Determine the [x, y] coordinate at the center of the cell enclosing the given text.  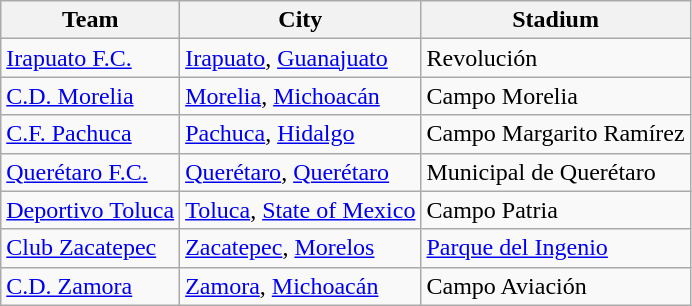
Irapuato, Guanajuato [300, 58]
C.D. Morelia [90, 96]
Campo Morelia [556, 96]
Campo Margarito Ramírez [556, 134]
C.D. Zamora [90, 286]
Revolución [556, 58]
Irapuato F.C. [90, 58]
C.F. Pachuca [90, 134]
Parque del Ingenio [556, 248]
Campo Aviación [556, 286]
Deportivo Toluca [90, 210]
Morelia, Michoacán [300, 96]
Zacatepec, Morelos [300, 248]
Zamora, Michoacán [300, 286]
Campo Patria [556, 210]
Pachuca, Hidalgo [300, 134]
Stadium [556, 20]
Querétaro, Querétaro [300, 172]
Team [90, 20]
Querétaro F.C. [90, 172]
Municipal de Querétaro [556, 172]
Club Zacatepec [90, 248]
Toluca, State of Mexico [300, 210]
City [300, 20]
